Extract the [X, Y] coordinate from the center of the cell holding the provided text.  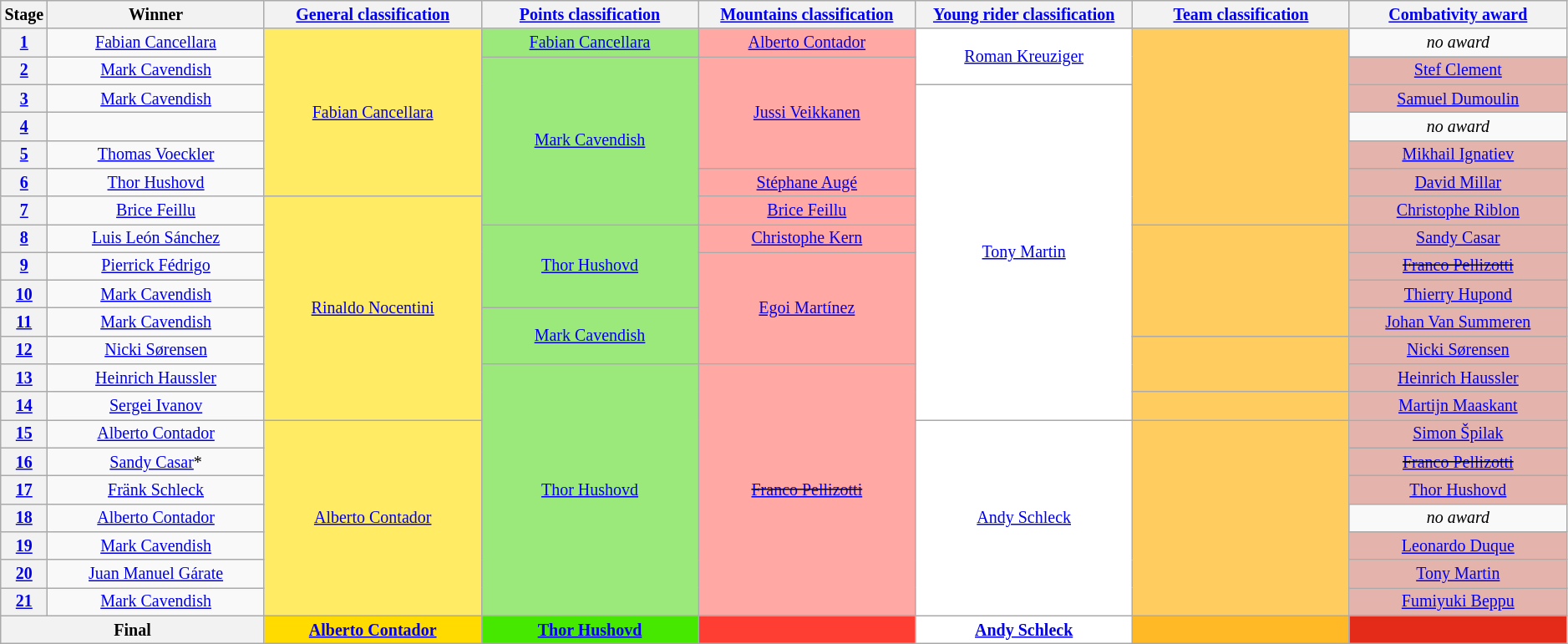
11 [24, 322]
Mikhail Ignatiev [1458, 154]
2 [24, 70]
Mountains classification [807, 15]
Martijn Maaskant [1458, 406]
21 [24, 601]
19 [24, 546]
Sandy Casar* [155, 463]
8 [24, 239]
Roman Kreuziger [1024, 57]
Rinaldo Nocentini [373, 308]
Stage [24, 15]
5 [24, 154]
7 [24, 210]
16 [24, 463]
Sandy Casar [1458, 239]
20 [24, 573]
10 [24, 294]
Luis León Sánchez [155, 239]
18 [24, 518]
4 [24, 127]
Points classification [590, 15]
Final [133, 630]
Christophe Kern [807, 239]
1 [24, 43]
14 [24, 406]
6 [24, 182]
Egoi Martínez [807, 308]
General classification [373, 15]
Winner [155, 15]
Leonardo Duque [1458, 546]
Christophe Riblon [1458, 210]
Johan Van Summeren [1458, 322]
Thierry Hupond [1458, 294]
Thomas Voeckler [155, 154]
Juan Manuel Gárate [155, 573]
Stéphane Augé [807, 182]
Pierrick Fédrigo [155, 266]
Fränk Schleck [155, 489]
David Millar [1458, 182]
17 [24, 489]
3 [24, 99]
13 [24, 378]
Stef Clement [1458, 70]
12 [24, 351]
15 [24, 434]
Fumiyuki Beppu [1458, 601]
Samuel Dumoulin [1458, 99]
Jussi Veikkanen [807, 113]
Team classification [1241, 15]
9 [24, 266]
Simon Špilak [1458, 434]
Young rider classification [1024, 15]
Sergei Ivanov [155, 406]
Combativity award [1458, 15]
